Output the (x, y) coordinate of the center of the cell containing the given text.  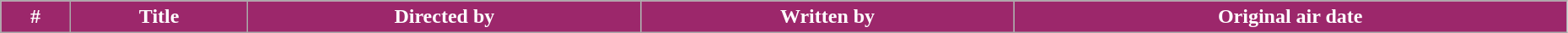
# (35, 17)
Original air date (1291, 17)
Title (159, 17)
Directed by (445, 17)
Written by (827, 17)
